Locate the cell with the specified text and output its (X, Y) center coordinate. 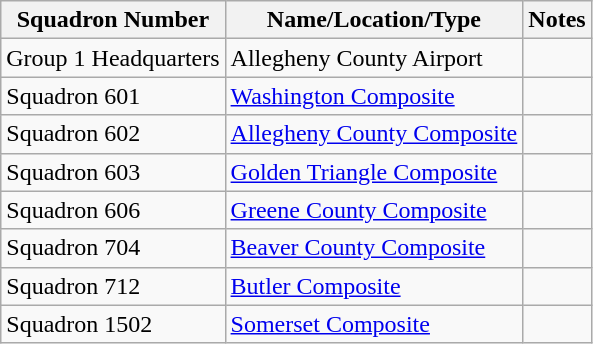
Golden Triangle Composite (374, 172)
Name/Location/Type (374, 20)
Greene County Composite (374, 210)
Squadron 712 (113, 286)
Squadron 606 (113, 210)
Squadron 601 (113, 96)
Squadron 603 (113, 172)
Squadron 704 (113, 248)
Somerset Composite (374, 324)
Squadron 602 (113, 134)
Allegheny County Composite (374, 134)
Butler Composite (374, 286)
Group 1 Headquarters (113, 58)
Squadron Number (113, 20)
Washington Composite (374, 96)
Notes (557, 20)
Allegheny County Airport (374, 58)
Beaver County Composite (374, 248)
Squadron 1502 (113, 324)
